Capture the cell that displays the provided text and extract its [x, y] central coordinate. 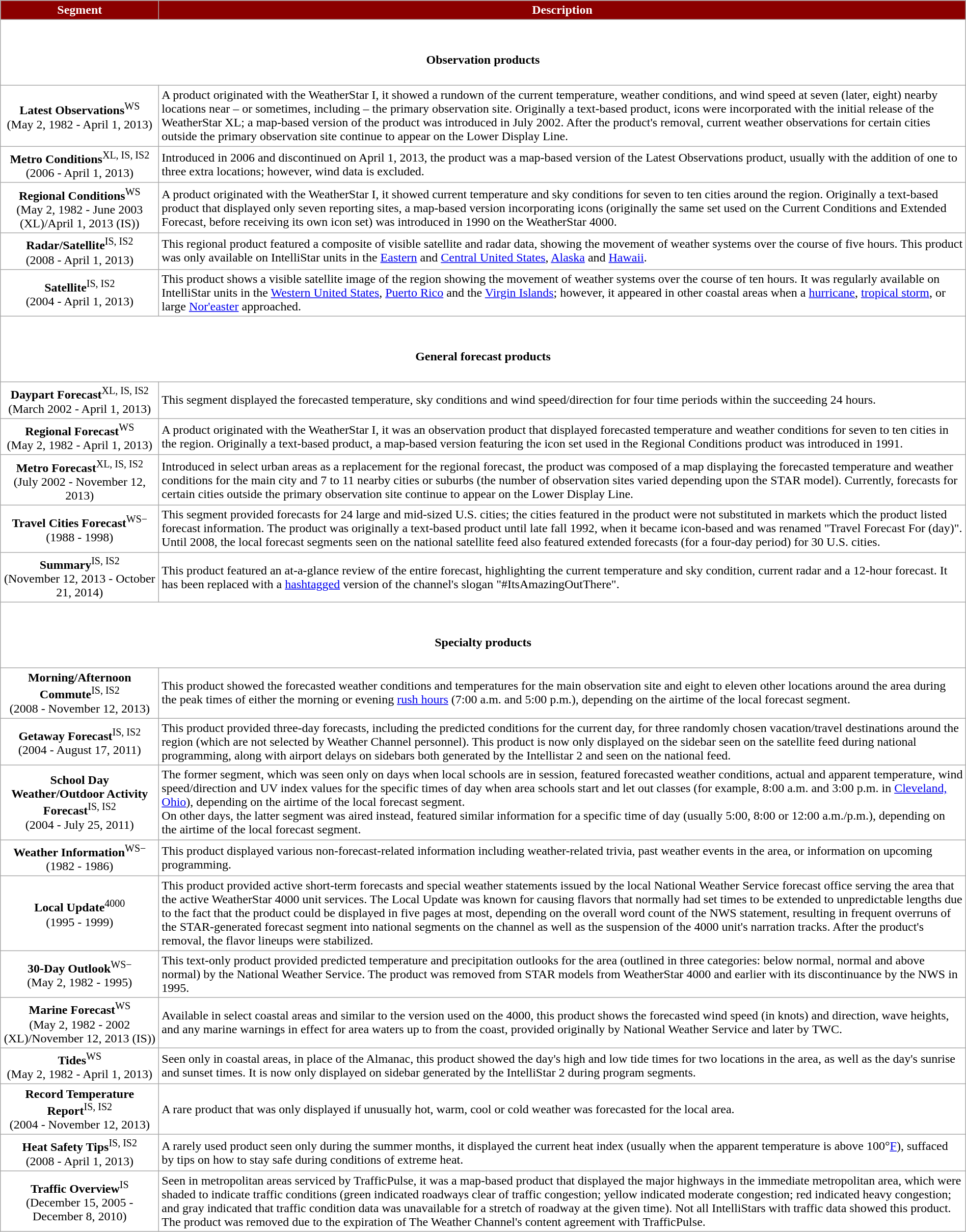
Daypart ForecastXL, IS, IS2(March 2002 - April 1, 2013) [79, 400]
Weather InformationWS−(1982 - 1986) [79, 858]
Heat Safety TipsIS, IS2(2008 - April 1, 2013) [79, 1152]
General forecast products [483, 349]
Latest ObservationsWS(May 2, 1982 - April 1, 2013) [79, 116]
Metro ConditionsXL, IS, IS2(2006 - April 1, 2013) [79, 165]
SatelliteIS, IS2(2004 - April 1, 2013) [79, 293]
Traffic OverviewIS(December 15, 2005 - December 8, 2010) [79, 1201]
Segment [79, 10]
Getaway ForecastIS, IS2(2004 - August 17, 2011) [79, 742]
This segment displayed the forecasted temperature, sky conditions and wind speed/direction for four time periods within the succeeding 24 hours. [562, 400]
Observation products [483, 53]
Regional ForecastWS(May 2, 1982 - April 1, 2013) [79, 437]
Regional ConditionsWS(May 2, 1982 - June 2003 (XL)/April 1, 2013 (IS)) [79, 208]
Specialty products [483, 635]
Marine ForecastWS(May 2, 1982 - 2002 (XL)/November 12, 2013 (IS)) [79, 1023]
A rare product that was only displayed if unusually hot, warm, cool or cold weather was forecasted for the local area. [562, 1109]
30-Day OutlookWS−(May 2, 1982 - 1995) [79, 974]
Radar/SatelliteIS, IS2(2008 - April 1, 2013) [79, 251]
School Day Weather/Outdoor Activity ForecastIS, IS2(2004 - July 25, 2011) [79, 802]
Travel Cities ForecastWS−(1988 - 1998) [79, 529]
Description [562, 10]
Morning/Afternoon CommuteIS, IS2(2008 - November 12, 2013) [79, 693]
SummaryIS, IS2(November 12, 2013 - October 21, 2014) [79, 577]
Metro ForecastXL, IS, IS2(July 2002 - November 12, 2013) [79, 480]
Record Temperature ReportIS, IS2(2004 - November 12, 2013) [79, 1109]
Local Update4000(1995 - 1999) [79, 913]
TidesWS(May 2, 1982 - April 1, 2013) [79, 1066]
